Extract the (X, Y) coordinate from the center of the cell holding the provided text.  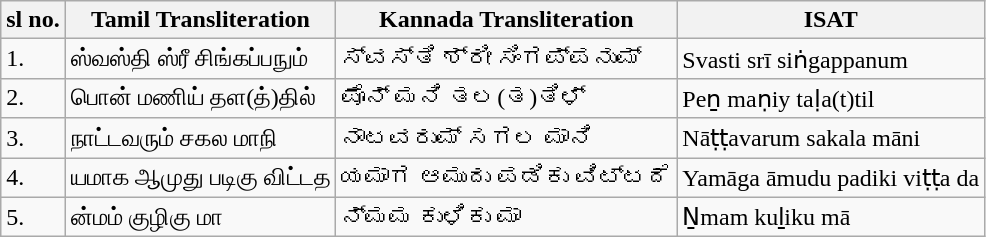
ಸ್ವಸ್ತಿ ಶ್ರೀ ಸಿಂಗಪ್ಪನುಮ್ (506, 59)
ன்மம் குழிகு மா (200, 217)
ನ್ಮಮ ಕುಳಿಕು ಮಾ (506, 217)
நாட்டவரும் சகல மாநி (200, 138)
2. (33, 98)
Nāṭṭavarum sakala māni (831, 138)
3. (33, 138)
sl no. (33, 20)
Peṉ maṇiy taḷa(t)til (831, 98)
Yamāga āmudu padiki viṭṭa da (831, 178)
பொன் மணிய் தள(த்)தில் (200, 98)
Svasti srī siṅgappanum (831, 59)
4. (33, 178)
ஸ்வஸ்தி ஸ்ரீ சிங்கப்பநும் (200, 59)
Tamil Transliteration (200, 20)
ನಾಟವರುಮ್ ಸಗಲ ಮಾನಿ (506, 138)
யமாக ஆமுது படிகு விட்டத (200, 178)
1. (33, 59)
ಪೊನ್ ಮನಿ ತಲ(ತ)ತಿಳ್ (506, 98)
Ṉmam kuḻiku mā (831, 217)
5. (33, 217)
ISAT (831, 20)
ಯಮಾಗ ಆಮುದು ಪಡಿಕು ವಿಟ್ಟದೆ (506, 178)
Kannada Transliteration (506, 20)
